Find where the given text appears and provide that cell's center as [x, y] coordinate. 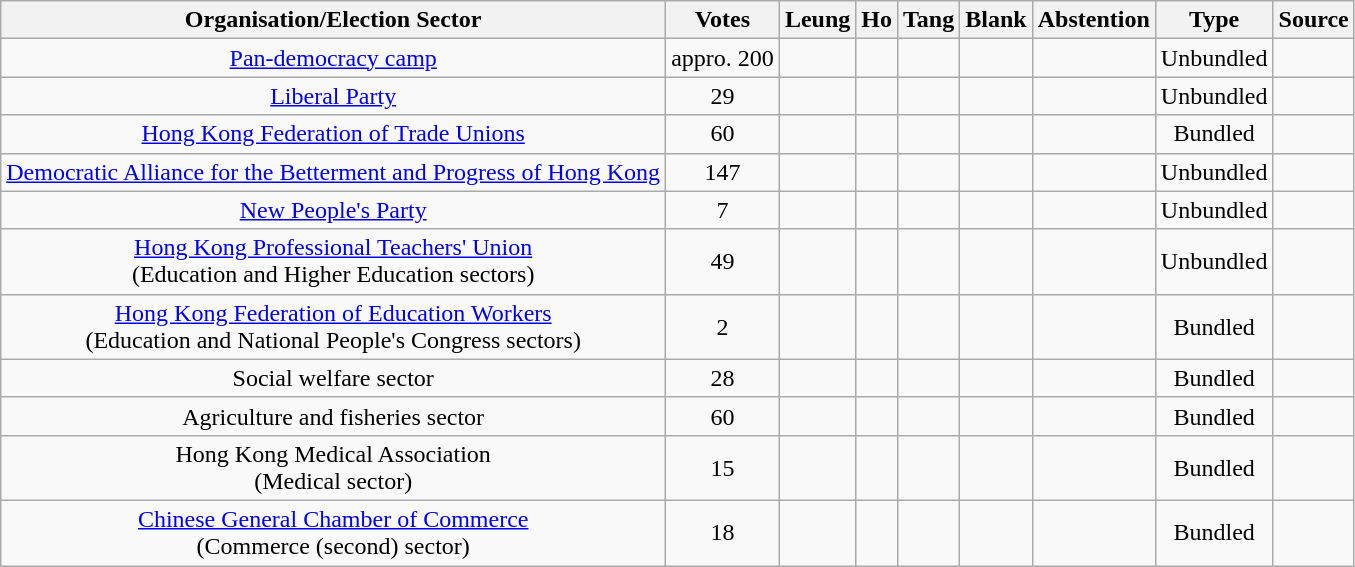
Type [1214, 20]
Votes [723, 20]
15 [723, 468]
Democratic Alliance for the Betterment and Progress of Hong Kong [334, 172]
Blank [996, 20]
Ho [877, 20]
Hong Kong Professional Teachers' Union(Education and Higher Education sectors) [334, 262]
Source [1314, 20]
New People's Party [334, 210]
Liberal Party [334, 96]
49 [723, 262]
2 [723, 326]
Pan-democracy camp [334, 58]
Chinese General Chamber of Commerce(Commerce (second) sector) [334, 532]
appro. 200 [723, 58]
Hong Kong Federation of Trade Unions [334, 134]
Tang [929, 20]
29 [723, 96]
Agriculture and fisheries sector [334, 416]
Organisation/Election Sector [334, 20]
28 [723, 378]
18 [723, 532]
Hong Kong Federation of Education Workers(Education and National People's Congress sectors) [334, 326]
147 [723, 172]
Hong Kong Medical Association(Medical sector) [334, 468]
Leung [817, 20]
Abstention [1094, 20]
Social welfare sector [334, 378]
7 [723, 210]
